Capture the cell that displays the provided text and extract its (X, Y) central coordinate. 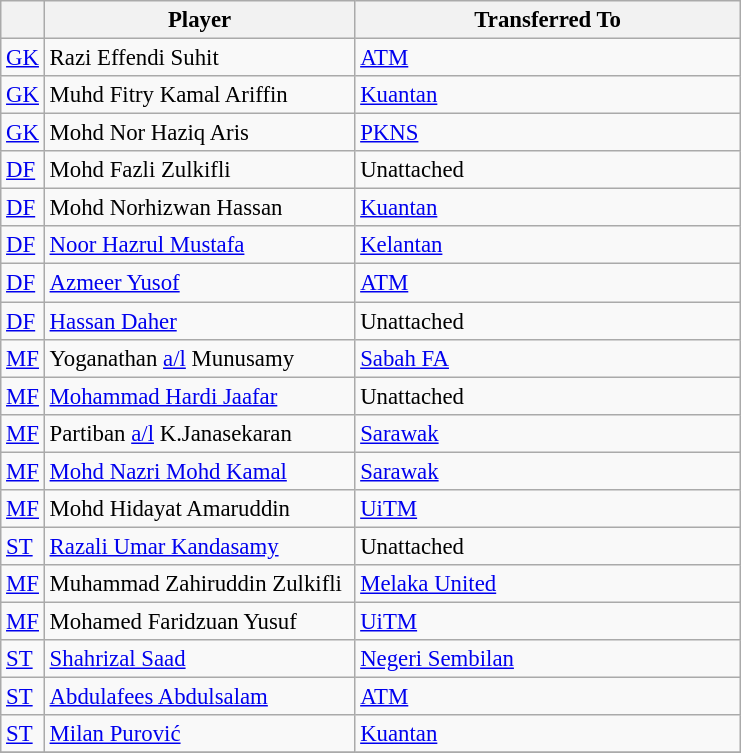
Razi Effendi Suhit (200, 58)
Muhammad Zahiruddin Zulkifli (200, 584)
Hassan Daher (200, 321)
Shahrizal Saad (200, 659)
Azmeer Yusof (200, 283)
Transferred To (548, 20)
Mohamed Faridzuan Yusuf (200, 621)
Negeri Sembilan (548, 659)
Mohd Norhizwan Hassan (200, 208)
Mohd Hidayat Amaruddin (200, 509)
Razali Umar Kandasamy (200, 546)
Kelantan (548, 245)
Mohd Fazli Zulkifli (200, 170)
Mohammad Hardi Jaafar (200, 396)
Yoganathan a/l Munusamy (200, 358)
Melaka United (548, 584)
Partiban a/l K.Janasekaran (200, 433)
Abdulafees Abdulsalam (200, 697)
PKNS (548, 133)
Milan Purović (200, 734)
Noor Hazrul Mustafa (200, 245)
Player (200, 20)
Muhd Fitry Kamal Ariffin (200, 95)
Mohd Nazri Mohd Kamal (200, 471)
Sabah FA (548, 358)
Mohd Nor Haziq Aris (200, 133)
